Extract the (X, Y) coordinate from the center of the cell holding the provided text.  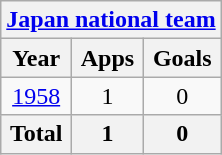
1958 (36, 96)
Japan national team (111, 20)
Total (36, 134)
Goals (182, 58)
Year (36, 58)
Apps (108, 58)
